Return [x, y] of the center of cell containing provided text 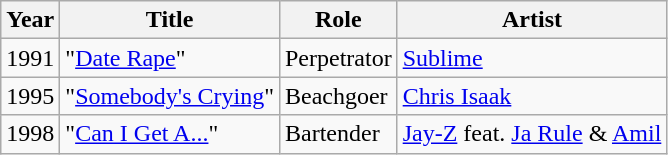
"Date Rape" [170, 58]
1991 [30, 58]
Jay-Z feat. Ja Rule & Amil [532, 134]
1995 [30, 96]
1998 [30, 134]
Artist [532, 20]
Title [170, 20]
Perpetrator [338, 58]
Sublime [532, 58]
Year [30, 20]
"Somebody's Crying" [170, 96]
Chris Isaak [532, 96]
Beachgoer [338, 96]
Bartender [338, 134]
"Can I Get A..." [170, 134]
Role [338, 20]
